From the cell containing the given text, extract its center point as (X, Y) coordinate. 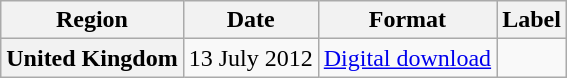
Format (407, 20)
Digital download (407, 58)
13 July 2012 (250, 58)
United Kingdom (92, 58)
Region (92, 20)
Label (532, 20)
Date (250, 20)
